Capture the cell that displays the provided text and extract its [X, Y] central coordinate. 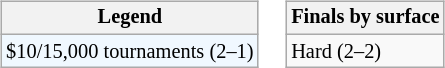
Legend [130, 18]
Finals by surface [365, 18]
$10/15,000 tournaments (2–1) [130, 51]
Hard (2–2) [365, 51]
